Search for the cell housing the specified text and yield its (x, y) center coordinate. 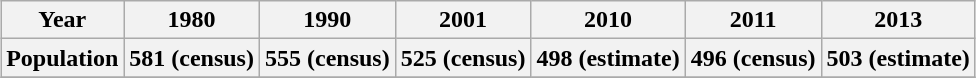
525 (census) (463, 58)
1980 (192, 20)
498 (estimate) (608, 58)
Population (62, 58)
555 (census) (327, 58)
496 (census) (753, 58)
Year (62, 20)
2011 (753, 20)
1990 (327, 20)
503 (estimate) (898, 58)
2010 (608, 20)
581 (census) (192, 58)
2013 (898, 20)
2001 (463, 20)
